Provide the [x, y] coordinate of the cell's center where the given text is located.  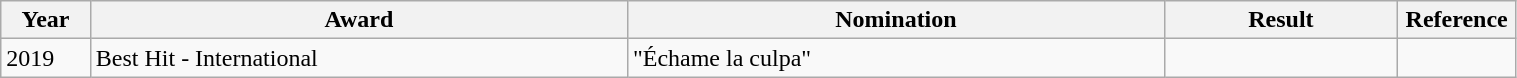
Award [358, 20]
Best Hit - International [358, 58]
Reference [1456, 20]
Year [46, 20]
Nomination [896, 20]
2019 [46, 58]
"Échame la culpa" [896, 58]
Result [1282, 20]
